Provide the (X, Y) coordinate of the cell's center where the given text is located.  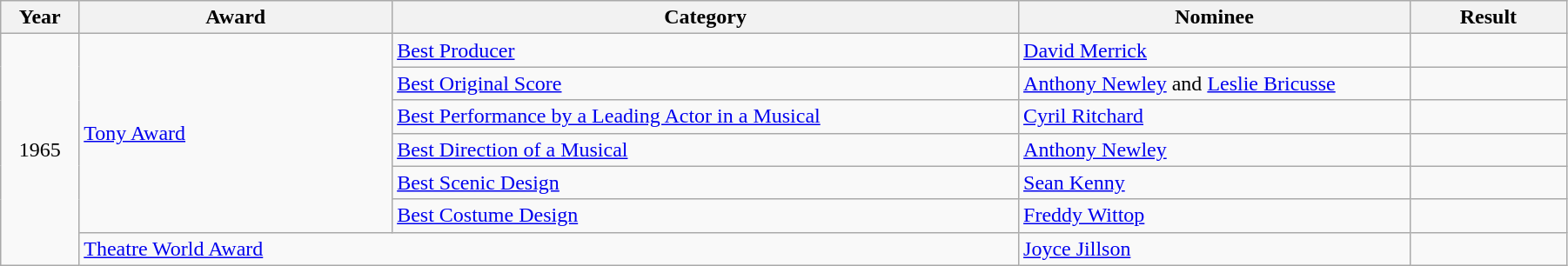
Year (40, 17)
Result (1488, 17)
Nominee (1215, 17)
Tony Award (236, 133)
Best Original Score (706, 83)
Best Producer (706, 50)
David Merrick (1215, 50)
Sean Kenny (1215, 183)
Anthony Newley and Leslie Bricusse (1215, 83)
Best Scenic Design (706, 183)
Award (236, 17)
Best Performance by a Leading Actor in a Musical (706, 116)
Cyril Ritchard (1215, 116)
Best Costume Design (706, 216)
Anthony Newley (1215, 150)
Best Direction of a Musical (706, 150)
Theatre World Award (549, 249)
Category (706, 17)
1965 (40, 150)
Freddy Wittop (1215, 216)
Joyce Jillson (1215, 249)
